Detect which cell encompasses the target text, then output its [x, y] center coordinate. 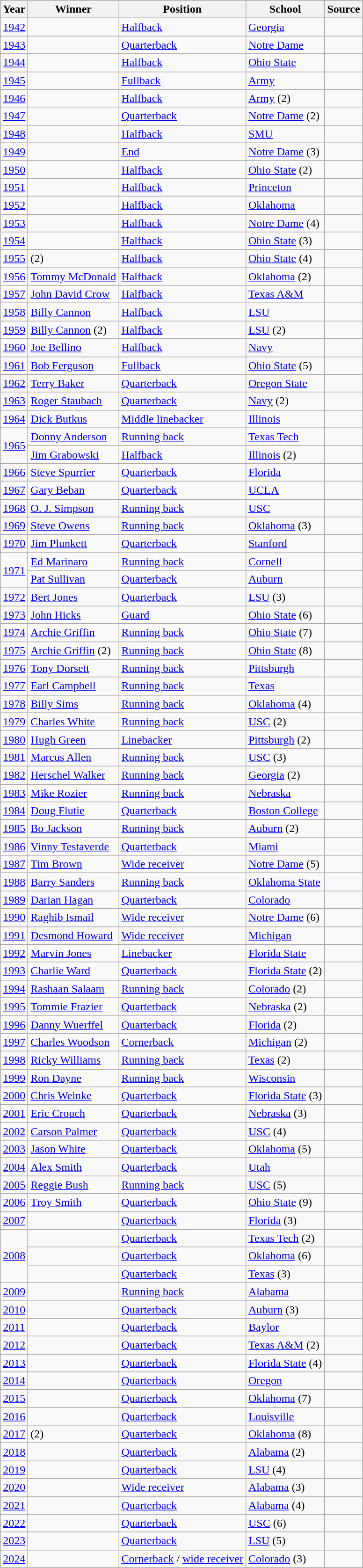
Notre Dame [285, 45]
Terry Baker [73, 383]
Florida State [285, 953]
1999 [14, 1078]
2017 [14, 1434]
Nebraska (2) [285, 1006]
Marcus Allen [73, 757]
2009 [14, 1291]
1962 [14, 383]
USC (6) [285, 1523]
1950 [14, 169]
Ohio State (6) [285, 615]
Rashaan Salaam [73, 989]
Ohio State (9) [285, 1203]
Navy [285, 348]
Auburn (2) [285, 829]
USC (5) [285, 1185]
1968 [14, 508]
1997 [14, 1042]
2016 [14, 1416]
Middle linebacker [182, 419]
Pat Sullivan [73, 579]
Utah [285, 1167]
Oklahoma (5) [285, 1149]
Oklahoma (2) [285, 277]
Wisconsin [285, 1078]
1979 [14, 722]
Eric Crouch [73, 1114]
1985 [14, 829]
2019 [14, 1470]
1970 [14, 544]
2002 [14, 1131]
Notre Dame (5) [285, 864]
Chris Weinke [73, 1096]
Navy (2) [285, 401]
1993 [14, 971]
1972 [14, 597]
Stanford [285, 544]
Carson Palmer [73, 1131]
Tommy McDonald [73, 277]
John Hicks [73, 615]
Winner [73, 9]
Auburn (3) [285, 1309]
1958 [14, 312]
Alabama (2) [285, 1452]
Tim Brown [73, 864]
1980 [14, 739]
USC (4) [285, 1131]
Dick Butkus [73, 419]
John David Crow [73, 294]
Danny Wuerffel [73, 1024]
1995 [14, 1006]
Earl Campbell [73, 686]
1966 [14, 472]
1981 [14, 757]
1947 [14, 116]
Georgia (2) [285, 775]
Ohio State (2) [285, 169]
Joe Bellino [73, 348]
Texas [285, 686]
Billy Cannon (2) [73, 330]
Bo Jackson [73, 829]
Oklahoma (7) [285, 1399]
End [182, 152]
Ron Dayne [73, 1078]
Ricky Williams [73, 1060]
2008 [14, 1256]
1992 [14, 953]
1967 [14, 490]
1943 [14, 45]
Florida State (2) [285, 971]
Raghib Ismail [73, 918]
1982 [14, 775]
Texas (2) [285, 1060]
Ohio State (3) [285, 241]
LSU [285, 312]
1948 [14, 134]
Ohio State (8) [285, 650]
2020 [14, 1488]
Alabama (4) [285, 1505]
Michigan (2) [285, 1042]
Oklahoma [285, 205]
Troy Smith [73, 1203]
Michigan [285, 935]
2006 [14, 1203]
2001 [14, 1114]
Nebraska (3) [285, 1114]
Colorado (2) [285, 989]
1959 [14, 330]
2021 [14, 1505]
Oklahoma (8) [285, 1434]
Charlie Ward [73, 971]
Oklahoma (3) [285, 526]
USC [285, 508]
Mike Rozier [73, 793]
Vinny Testaverde [73, 846]
1978 [14, 704]
Charles White [73, 722]
1942 [14, 27]
Texas Tech [285, 437]
Nebraska [285, 793]
Oregon State [285, 383]
Desmond Howard [73, 935]
2022 [14, 1523]
1952 [14, 205]
Steve Spurrier [73, 472]
Cornell [285, 562]
Year [14, 9]
Doug Flutie [73, 811]
1977 [14, 686]
1974 [14, 633]
Notre Dame (3) [285, 152]
Louisville [285, 1416]
Notre Dame (4) [285, 223]
Billy Cannon [73, 312]
Georgia [285, 27]
Colorado [285, 900]
Florida State (4) [285, 1363]
Tommie Frazier [73, 1006]
1957 [14, 294]
1989 [14, 900]
Florida [285, 472]
UCLA [285, 490]
Tony Dorsett [73, 668]
Boston College [285, 811]
Notre Dame (6) [285, 918]
1955 [14, 259]
2012 [14, 1345]
Ohio State (4) [285, 259]
1988 [14, 882]
1949 [14, 152]
Auburn [285, 579]
1976 [14, 668]
Charles Woodson [73, 1042]
1998 [14, 1060]
1945 [14, 80]
SMU [285, 134]
Darian Hagan [73, 900]
1956 [14, 277]
Ed Marinaro [73, 562]
2023 [14, 1541]
2010 [14, 1309]
USC (2) [285, 722]
Alex Smith [73, 1167]
Herschel Walker [73, 775]
O. J. Simpson [73, 508]
Jim Plunkett [73, 544]
Florida (2) [285, 1024]
1996 [14, 1024]
1965 [14, 445]
Oklahoma (4) [285, 704]
Source [343, 9]
2018 [14, 1452]
1944 [14, 63]
Alabama [285, 1291]
Steve Owens [73, 526]
1953 [14, 223]
1990 [14, 918]
1964 [14, 419]
1975 [14, 650]
LSU (4) [285, 1470]
Cornerback [182, 1042]
LSU (5) [285, 1541]
Bob Ferguson [73, 365]
2000 [14, 1096]
Texas A&M (2) [285, 1345]
Guard [182, 615]
1973 [14, 615]
1991 [14, 935]
Oregon [285, 1381]
Cornerback / wide receiver [182, 1559]
1994 [14, 989]
Ohio State (5) [285, 365]
1987 [14, 864]
2007 [14, 1220]
Pittsburgh [285, 668]
Texas (3) [285, 1274]
Illinois [285, 419]
LSU (2) [285, 330]
Ohio State (7) [285, 633]
2004 [14, 1167]
Hugh Green [73, 739]
1954 [14, 241]
Texas Tech (2) [285, 1238]
Barry Sanders [73, 882]
School [285, 9]
Oklahoma (6) [285, 1256]
Gary Beban [73, 490]
1946 [14, 98]
2014 [14, 1381]
Archie Griffin [73, 633]
Princeton [285, 187]
Alabama (3) [285, 1488]
Donny Anderson [73, 437]
2015 [14, 1399]
LSU (3) [285, 597]
Marvin Jones [73, 953]
Illinois (2) [285, 454]
Army [285, 80]
2003 [14, 1149]
USC (3) [285, 757]
1960 [14, 348]
Texas A&M [285, 294]
1961 [14, 365]
2005 [14, 1185]
Billy Sims [73, 704]
1963 [14, 401]
Pittsburgh (2) [285, 739]
Reggie Bush [73, 1185]
Florida (3) [285, 1220]
1983 [14, 793]
Jim Grabowski [73, 454]
1951 [14, 187]
Jason White [73, 1149]
2024 [14, 1559]
Florida State (3) [285, 1096]
Ohio State [285, 63]
1986 [14, 846]
Miami [285, 846]
Notre Dame (2) [285, 116]
Baylor [285, 1327]
1969 [14, 526]
Colorado (3) [285, 1559]
Roger Staubach [73, 401]
Archie Griffin (2) [73, 650]
Bert Jones [73, 597]
2011 [14, 1327]
Army (2) [285, 98]
Oklahoma State [285, 882]
1984 [14, 811]
2013 [14, 1363]
1971 [14, 570]
Position [182, 9]
